Find where the given text appears and provide that cell's center as (x, y) coordinate. 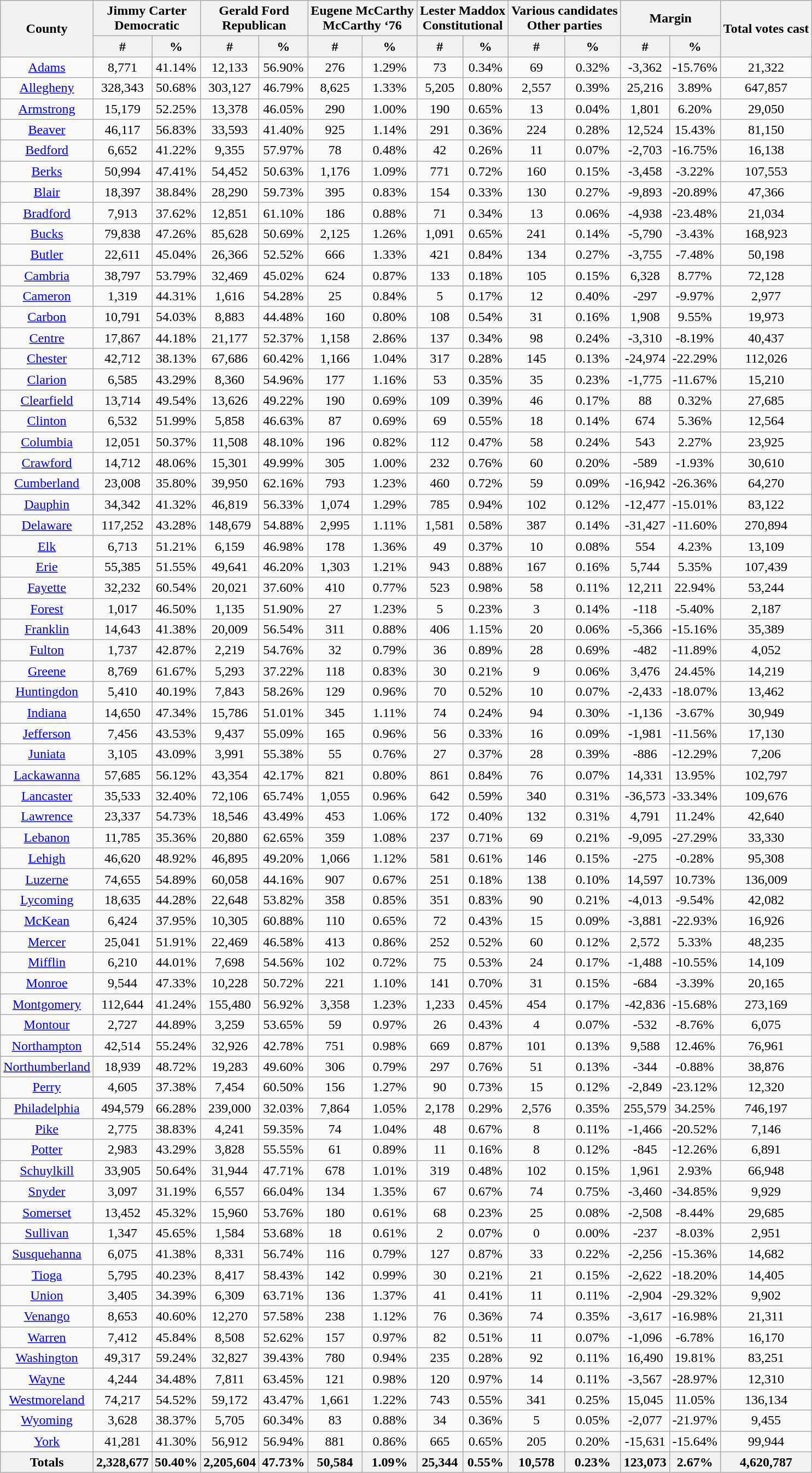
50,584 (335, 1462)
-11.67% (694, 380)
554 (645, 546)
1,801 (645, 109)
41.40% (283, 130)
65.74% (283, 796)
-3,362 (645, 67)
8,883 (230, 317)
0.73% (486, 1087)
54.76% (283, 650)
5.33% (694, 941)
Cambria (47, 275)
3,259 (230, 1025)
Lehigh (47, 858)
1.08% (390, 837)
925 (335, 130)
-3,310 (645, 338)
1.15% (486, 630)
46.20% (283, 567)
98 (537, 338)
1,584 (230, 1233)
129 (335, 692)
44.31% (176, 296)
32.03% (283, 1108)
38.37% (176, 1420)
-33.34% (694, 796)
Dauphin (47, 504)
20 (537, 630)
49 (440, 546)
3,628 (122, 1420)
41.30% (176, 1441)
61.10% (283, 213)
107,553 (766, 171)
221 (335, 983)
0.71% (486, 837)
46 (537, 400)
Blair (47, 192)
9.55% (694, 317)
2,983 (122, 1150)
177 (335, 380)
45.32% (176, 1212)
-12.26% (694, 1150)
2.93% (694, 1171)
83,122 (766, 504)
56.74% (283, 1254)
33,593 (230, 130)
121 (335, 1379)
454 (537, 1004)
60.54% (176, 587)
2,977 (766, 296)
41,281 (122, 1441)
59,172 (230, 1400)
56.12% (176, 775)
881 (335, 1441)
2,576 (537, 1108)
110 (335, 921)
16 (537, 733)
238 (335, 1317)
66.04% (283, 1191)
1,066 (335, 858)
-15.76% (694, 67)
5,205 (440, 88)
32,469 (230, 275)
Philadelphia (47, 1108)
165 (335, 733)
-1.93% (694, 463)
15,960 (230, 1212)
Snyder (47, 1191)
-22.29% (694, 359)
28,290 (230, 192)
81,150 (766, 130)
59.24% (176, 1358)
51.55% (176, 567)
49.20% (283, 858)
6,159 (230, 546)
Cameron (47, 296)
63.71% (283, 1296)
-1,775 (645, 380)
-8.19% (694, 338)
276 (335, 67)
154 (440, 192)
48 (440, 1129)
669 (440, 1046)
-1,981 (645, 733)
12,564 (766, 421)
50.37% (176, 442)
0.75% (593, 1191)
1.22% (390, 1400)
18,939 (122, 1067)
Bradford (47, 213)
74,217 (122, 1400)
18,635 (122, 900)
2 (440, 1233)
1.05% (390, 1108)
35.36% (176, 837)
Perry (47, 1087)
15,179 (122, 109)
9,929 (766, 1191)
0.00% (593, 1233)
Washington (47, 1358)
Venango (47, 1317)
5.36% (694, 421)
0.05% (593, 1420)
117,252 (122, 525)
Luzerne (47, 879)
Allegheny (47, 88)
10,578 (537, 1462)
42,712 (122, 359)
3,991 (230, 754)
8,653 (122, 1317)
46.98% (283, 546)
251 (440, 879)
Northumberland (47, 1067)
Beaver (47, 130)
Lester MaddoxConstitutional (463, 19)
6,210 (122, 963)
-3,458 (645, 171)
56 (440, 733)
359 (335, 837)
340 (537, 796)
178 (335, 546)
67,686 (230, 359)
395 (335, 192)
Bedford (47, 150)
46.05% (283, 109)
-5,366 (645, 630)
37.38% (176, 1087)
6,891 (766, 1150)
4,791 (645, 817)
1,074 (335, 504)
43,354 (230, 775)
-297 (645, 296)
-1,096 (645, 1337)
102,797 (766, 775)
-275 (645, 858)
1.21% (390, 567)
21 (537, 1275)
2,125 (335, 234)
50,198 (766, 254)
14,682 (766, 1254)
49.22% (283, 400)
5,705 (230, 1420)
-4,938 (645, 213)
54.96% (283, 380)
16,138 (766, 150)
-16,942 (645, 484)
11,785 (122, 837)
51.91% (176, 941)
305 (335, 463)
74,655 (122, 879)
0.29% (486, 1108)
-2,849 (645, 1087)
23,925 (766, 442)
36 (440, 650)
23,008 (122, 484)
95,308 (766, 858)
40.60% (176, 1317)
0.82% (390, 442)
624 (335, 275)
120 (440, 1379)
157 (335, 1337)
907 (335, 879)
88 (645, 400)
32,232 (122, 587)
34.48% (176, 1379)
41.14% (176, 67)
6,309 (230, 1296)
Eugene McCarthyMcCarthy ‘76 (363, 19)
38,797 (122, 275)
9,437 (230, 733)
25,344 (440, 1462)
1.14% (390, 130)
25,041 (122, 941)
-3.43% (694, 234)
Schuylkill (47, 1171)
Lawrence (47, 817)
7,206 (766, 754)
49.99% (283, 463)
49.54% (176, 400)
146 (537, 858)
14,109 (766, 963)
39.43% (283, 1358)
0.53% (486, 963)
793 (335, 484)
387 (537, 525)
665 (440, 1441)
-482 (645, 650)
29,050 (766, 109)
55.09% (283, 733)
46,819 (230, 504)
38.83% (176, 1129)
51.01% (283, 713)
47.41% (176, 171)
Sullivan (47, 1233)
137 (440, 338)
Westmoreland (47, 1400)
Delaware (47, 525)
50.40% (176, 1462)
-23.48% (694, 213)
2,328,677 (122, 1462)
58.43% (283, 1275)
50,994 (122, 171)
3,097 (122, 1191)
4,244 (122, 1379)
1,319 (122, 296)
136,009 (766, 879)
Lycoming (47, 900)
57.97% (283, 150)
1.26% (390, 234)
1.36% (390, 546)
Northampton (47, 1046)
2,951 (766, 1233)
145 (537, 359)
-23.12% (694, 1087)
45.02% (283, 275)
47.33% (176, 983)
54.52% (176, 1400)
49,317 (122, 1358)
52.25% (176, 109)
60.50% (283, 1087)
317 (440, 359)
-6.78% (694, 1337)
109 (440, 400)
453 (335, 817)
-3.39% (694, 983)
235 (440, 1358)
5,858 (230, 421)
60.88% (283, 921)
64,270 (766, 484)
1,176 (335, 171)
-2,622 (645, 1275)
12 (537, 296)
237 (440, 837)
-8.44% (694, 1212)
53.79% (176, 275)
59.35% (283, 1129)
-9.97% (694, 296)
406 (440, 630)
0.30% (593, 713)
0.51% (486, 1337)
4,620,787 (766, 1462)
60.34% (283, 1420)
16,170 (766, 1337)
-26.36% (694, 484)
83 (335, 1420)
16,926 (766, 921)
4,241 (230, 1129)
8,771 (122, 67)
351 (440, 900)
142 (335, 1275)
47,366 (766, 192)
12.46% (694, 1046)
57.58% (283, 1317)
18,397 (122, 192)
51.99% (176, 421)
270,894 (766, 525)
26,366 (230, 254)
33,330 (766, 837)
72,106 (230, 796)
42.78% (283, 1046)
-2,508 (645, 1212)
2,178 (440, 1108)
52.37% (283, 338)
0.41% (486, 1296)
-16.98% (694, 1317)
50.72% (283, 983)
55.55% (283, 1150)
186 (335, 213)
-886 (645, 754)
9,355 (230, 150)
-31,427 (645, 525)
421 (440, 254)
-20.89% (694, 192)
45.04% (176, 254)
7,864 (335, 1108)
523 (440, 587)
0.10% (593, 879)
-0.88% (694, 1067)
48.72% (176, 1067)
8,360 (230, 380)
138 (537, 879)
-27.29% (694, 837)
10,305 (230, 921)
56.83% (176, 130)
Union (47, 1296)
-3,617 (645, 1317)
Susquehanna (47, 1254)
-344 (645, 1067)
0.54% (486, 317)
2,187 (766, 609)
34 (440, 1420)
-3.22% (694, 171)
22,469 (230, 941)
1,091 (440, 234)
44.89% (176, 1025)
-532 (645, 1025)
5,744 (645, 567)
51.21% (176, 546)
24 (537, 963)
Centre (47, 338)
8,508 (230, 1337)
-34.85% (694, 1191)
19,283 (230, 1067)
23,337 (122, 817)
297 (440, 1067)
678 (335, 1171)
68 (440, 1212)
54,452 (230, 171)
83,251 (766, 1358)
3,828 (230, 1150)
7,913 (122, 213)
666 (335, 254)
13,714 (122, 400)
50.64% (176, 1171)
35.80% (176, 484)
21,177 (230, 338)
58.26% (283, 692)
-11.56% (694, 733)
44.48% (283, 317)
37.95% (176, 921)
8,331 (230, 1254)
54.28% (283, 296)
55.24% (176, 1046)
642 (440, 796)
9,902 (766, 1296)
82 (440, 1337)
48.06% (176, 463)
0.58% (486, 525)
821 (335, 775)
27,685 (766, 400)
1,908 (645, 317)
7,454 (230, 1087)
56.92% (283, 1004)
291 (440, 130)
6,713 (122, 546)
14,219 (766, 671)
48,235 (766, 941)
County (47, 28)
108 (440, 317)
Cumberland (47, 484)
-9,893 (645, 192)
136 (335, 1296)
5,795 (122, 1275)
4,605 (122, 1087)
12,320 (766, 1087)
Montgomery (47, 1004)
Lebanon (47, 837)
32.40% (176, 796)
42.17% (283, 775)
10,228 (230, 983)
290 (335, 109)
1.06% (390, 817)
273,169 (766, 1004)
44.01% (176, 963)
-1,466 (645, 1129)
743 (440, 1400)
Adams (47, 67)
Warren (47, 1337)
413 (335, 941)
1.16% (390, 380)
-0.28% (694, 858)
7,412 (122, 1337)
24.45% (694, 671)
-28.97% (694, 1379)
61.67% (176, 671)
141 (440, 983)
8.77% (694, 275)
3,105 (122, 754)
Clinton (47, 421)
7,146 (766, 1129)
771 (440, 171)
44.18% (176, 338)
12,310 (766, 1379)
9,544 (122, 983)
57,685 (122, 775)
-11.60% (694, 525)
Margin (670, 19)
46.63% (283, 421)
25,216 (645, 88)
14,712 (122, 463)
46,620 (122, 858)
1.10% (390, 983)
51 (537, 1067)
0.77% (390, 587)
9,455 (766, 1420)
38.84% (176, 192)
123,073 (645, 1462)
38.13% (176, 359)
42,514 (122, 1046)
66,948 (766, 1171)
53.76% (283, 1212)
5,293 (230, 671)
3.89% (694, 88)
1,166 (335, 359)
14,643 (122, 630)
148,679 (230, 525)
15,045 (645, 1400)
12,211 (645, 587)
79,838 (122, 234)
17,130 (766, 733)
-2,703 (645, 150)
1,581 (440, 525)
6,532 (122, 421)
-15.01% (694, 504)
1,961 (645, 1171)
56,912 (230, 1441)
Carbon (47, 317)
112,026 (766, 359)
Columbia (47, 442)
Total votes cast (766, 28)
-3,460 (645, 1191)
-3,755 (645, 254)
41.32% (176, 504)
0.22% (593, 1254)
1,661 (335, 1400)
-2,256 (645, 1254)
13,462 (766, 692)
7,698 (230, 963)
54.56% (283, 963)
20,165 (766, 983)
56.54% (283, 630)
3,405 (122, 1296)
Indiana (47, 713)
4.23% (694, 546)
581 (440, 858)
20,021 (230, 587)
2,572 (645, 941)
1,158 (335, 338)
168,923 (766, 234)
53.68% (283, 1233)
Armstrong (47, 109)
-589 (645, 463)
172 (440, 817)
71 (440, 213)
2,557 (537, 88)
0.70% (486, 983)
12,524 (645, 130)
46.79% (283, 88)
3 (537, 609)
2.27% (694, 442)
13,626 (230, 400)
53,244 (766, 587)
Pike (47, 1129)
Clearfield (47, 400)
2,219 (230, 650)
4 (537, 1025)
62.16% (283, 484)
-7.48% (694, 254)
35 (537, 380)
49,641 (230, 567)
8,769 (122, 671)
76,961 (766, 1046)
87 (335, 421)
-20.52% (694, 1129)
10,791 (122, 317)
Totals (47, 1462)
-15,631 (645, 1441)
78 (335, 150)
40,437 (766, 338)
Potter (47, 1150)
21,322 (766, 67)
Juniata (47, 754)
47.71% (283, 1171)
-3,881 (645, 921)
-10.55% (694, 963)
12,270 (230, 1317)
Monroe (47, 983)
107,439 (766, 567)
Butler (47, 254)
Somerset (47, 1212)
3,476 (645, 671)
180 (335, 1212)
6,585 (122, 380)
51.90% (283, 609)
46.50% (176, 609)
-8.03% (694, 1233)
2,775 (122, 1129)
1.35% (390, 1191)
-12,477 (645, 504)
1,135 (230, 609)
15,786 (230, 713)
54.88% (283, 525)
Crawford (47, 463)
54.03% (176, 317)
7,843 (230, 692)
328,343 (122, 88)
48.92% (176, 858)
49.60% (283, 1067)
11.05% (694, 1400)
2,727 (122, 1025)
-9.54% (694, 900)
11,508 (230, 442)
341 (537, 1400)
-1,488 (645, 963)
72 (440, 921)
0.99% (390, 1275)
156 (335, 1087)
13,109 (766, 546)
116 (335, 1254)
3,358 (335, 1004)
17,867 (122, 338)
130 (537, 192)
30,610 (766, 463)
Jefferson (47, 733)
6.20% (694, 109)
Mifflin (47, 963)
196 (335, 442)
20,880 (230, 837)
2.86% (390, 338)
35,533 (122, 796)
16,490 (645, 1358)
Fayette (47, 587)
239,000 (230, 1108)
-18.20% (694, 1275)
45.65% (176, 1233)
14,597 (645, 879)
62.65% (283, 837)
46.58% (283, 941)
63.45% (283, 1379)
22.94% (694, 587)
1.37% (390, 1296)
42 (440, 150)
751 (335, 1046)
50.68% (176, 88)
20,009 (230, 630)
15.43% (694, 130)
41 (440, 1296)
60,058 (230, 879)
43.09% (176, 754)
Jimmy CarterDemocratic (147, 19)
Gerald FordRepublican (254, 19)
46,895 (230, 858)
785 (440, 504)
12,851 (230, 213)
12,051 (122, 442)
2,995 (335, 525)
0.85% (390, 900)
205 (537, 1441)
53.82% (283, 900)
34,342 (122, 504)
-12.29% (694, 754)
-21.97% (694, 1420)
Mercer (47, 941)
McKean (47, 921)
-845 (645, 1150)
32 (335, 650)
34.39% (176, 1296)
67 (440, 1191)
85,628 (230, 234)
Elk (47, 546)
-4,013 (645, 900)
-3.67% (694, 713)
30,949 (766, 713)
101 (537, 1046)
33,905 (122, 1171)
647,857 (766, 88)
-15.36% (694, 1254)
94 (537, 713)
52.62% (283, 1337)
46,117 (122, 130)
92 (537, 1358)
8,417 (230, 1275)
73 (440, 67)
-684 (645, 983)
33 (537, 1254)
32,926 (230, 1046)
56.33% (283, 504)
0.59% (486, 796)
37.62% (176, 213)
Wyoming (47, 1420)
32,827 (230, 1358)
41.22% (176, 150)
460 (440, 484)
54.73% (176, 817)
-15.64% (694, 1441)
Clarion (47, 380)
-1,136 (645, 713)
55 (335, 754)
York (47, 1441)
Lancaster (47, 796)
780 (335, 1358)
410 (335, 587)
12,133 (230, 67)
-15.68% (694, 1004)
6,652 (122, 150)
42.87% (176, 650)
241 (537, 234)
105 (537, 275)
21,311 (766, 1317)
50.69% (283, 234)
136,134 (766, 1400)
61 (335, 1150)
-22.93% (694, 921)
47.34% (176, 713)
943 (440, 567)
232 (440, 463)
-5.40% (694, 609)
Tioga (47, 1275)
0 (537, 1233)
50.63% (283, 171)
-15.16% (694, 630)
155,480 (230, 1004)
22,611 (122, 254)
43.28% (176, 525)
133 (440, 275)
18,546 (230, 817)
21,034 (766, 213)
0.25% (593, 1400)
7,811 (230, 1379)
66.28% (176, 1108)
14 (537, 1379)
42,082 (766, 900)
31.19% (176, 1191)
0.47% (486, 442)
56.94% (283, 1441)
1,616 (230, 296)
8,625 (335, 88)
54.89% (176, 879)
1,737 (122, 650)
132 (537, 817)
9 (537, 671)
-2,433 (645, 692)
Chester (47, 359)
11.24% (694, 817)
55,385 (122, 567)
0.26% (486, 150)
14,405 (766, 1275)
0.04% (593, 109)
112 (440, 442)
53.65% (283, 1025)
Greene (47, 671)
543 (645, 442)
42,640 (766, 817)
-42,836 (645, 1004)
1,347 (122, 1233)
1.27% (390, 1087)
37.22% (283, 671)
1,233 (440, 1004)
37.60% (283, 587)
1,017 (122, 609)
167 (537, 567)
6,424 (122, 921)
0.45% (486, 1004)
29,685 (766, 1212)
-18.07% (694, 692)
6,557 (230, 1191)
Montour (47, 1025)
15,301 (230, 463)
224 (537, 130)
44.28% (176, 900)
43.47% (283, 1400)
861 (440, 775)
72,128 (766, 275)
14,331 (645, 775)
-36,573 (645, 796)
Erie (47, 567)
13.95% (694, 775)
-3,567 (645, 1379)
4,052 (766, 650)
Lackawanna (47, 775)
-24,974 (645, 359)
13,452 (122, 1212)
7,456 (122, 733)
99,944 (766, 1441)
-5,790 (645, 234)
15,210 (766, 380)
48.10% (283, 442)
Franklin (47, 630)
Huntingdon (47, 692)
34.25% (694, 1108)
-9,095 (645, 837)
-29.32% (694, 1296)
Various candidatesOther parties (565, 19)
38,876 (766, 1067)
1,055 (335, 796)
2,205,604 (230, 1462)
14,650 (122, 713)
-8.76% (694, 1025)
Forest (47, 609)
311 (335, 630)
-237 (645, 1233)
112,644 (122, 1004)
6,328 (645, 275)
255,579 (645, 1108)
2.67% (694, 1462)
44.16% (283, 879)
127 (440, 1254)
43.49% (283, 817)
-2,904 (645, 1296)
Wayne (47, 1379)
Berks (47, 171)
319 (440, 1171)
53 (440, 380)
Fulton (47, 650)
40.19% (176, 692)
-2,077 (645, 1420)
9,588 (645, 1046)
19,973 (766, 317)
45.84% (176, 1337)
303,127 (230, 88)
47.26% (176, 234)
-118 (645, 609)
43.53% (176, 733)
494,579 (122, 1108)
75 (440, 963)
118 (335, 671)
1,303 (335, 567)
31,944 (230, 1171)
1.01% (390, 1171)
-16.75% (694, 150)
39,950 (230, 484)
35,389 (766, 630)
674 (645, 421)
746,197 (766, 1108)
-11.89% (694, 650)
40.23% (176, 1275)
41.24% (176, 1004)
59.73% (283, 192)
252 (440, 941)
Bucks (47, 234)
10.73% (694, 879)
19.81% (694, 1358)
26 (440, 1025)
55.38% (283, 754)
60.42% (283, 359)
70 (440, 692)
13,378 (230, 109)
358 (335, 900)
47.73% (283, 1462)
56.90% (283, 67)
5.35% (694, 567)
109,676 (766, 796)
5,410 (122, 692)
52.52% (283, 254)
345 (335, 713)
22,648 (230, 900)
306 (335, 1067)
